Identify which cell holds the provided text, then report its (X, Y) central coordinate. 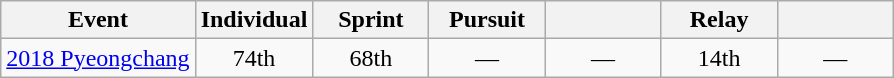
68th (371, 58)
74th (254, 58)
Individual (254, 20)
Relay (719, 20)
Pursuit (487, 20)
2018 Pyeongchang (98, 58)
Sprint (371, 20)
14th (719, 58)
Event (98, 20)
